For the text-containing cell, return its midpoint in [X, Y] coordinate format. 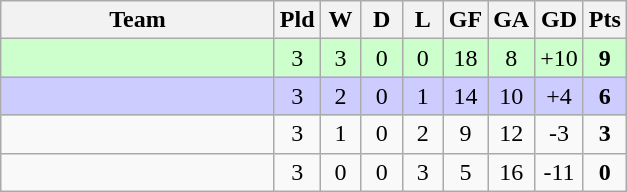
Pld [297, 20]
6 [604, 96]
L [422, 20]
+10 [560, 58]
8 [512, 58]
16 [512, 172]
12 [512, 134]
-3 [560, 134]
5 [465, 172]
Pts [604, 20]
W [340, 20]
18 [465, 58]
GD [560, 20]
10 [512, 96]
GA [512, 20]
D [382, 20]
GF [465, 20]
14 [465, 96]
-11 [560, 172]
Team [138, 20]
+4 [560, 96]
